Search for the cell housing the specified text and yield its [X, Y] center coordinate. 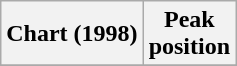
Chart (1998) [72, 34]
Peakposition [189, 34]
